Capture the cell that displays the provided text and extract its [X, Y] central coordinate. 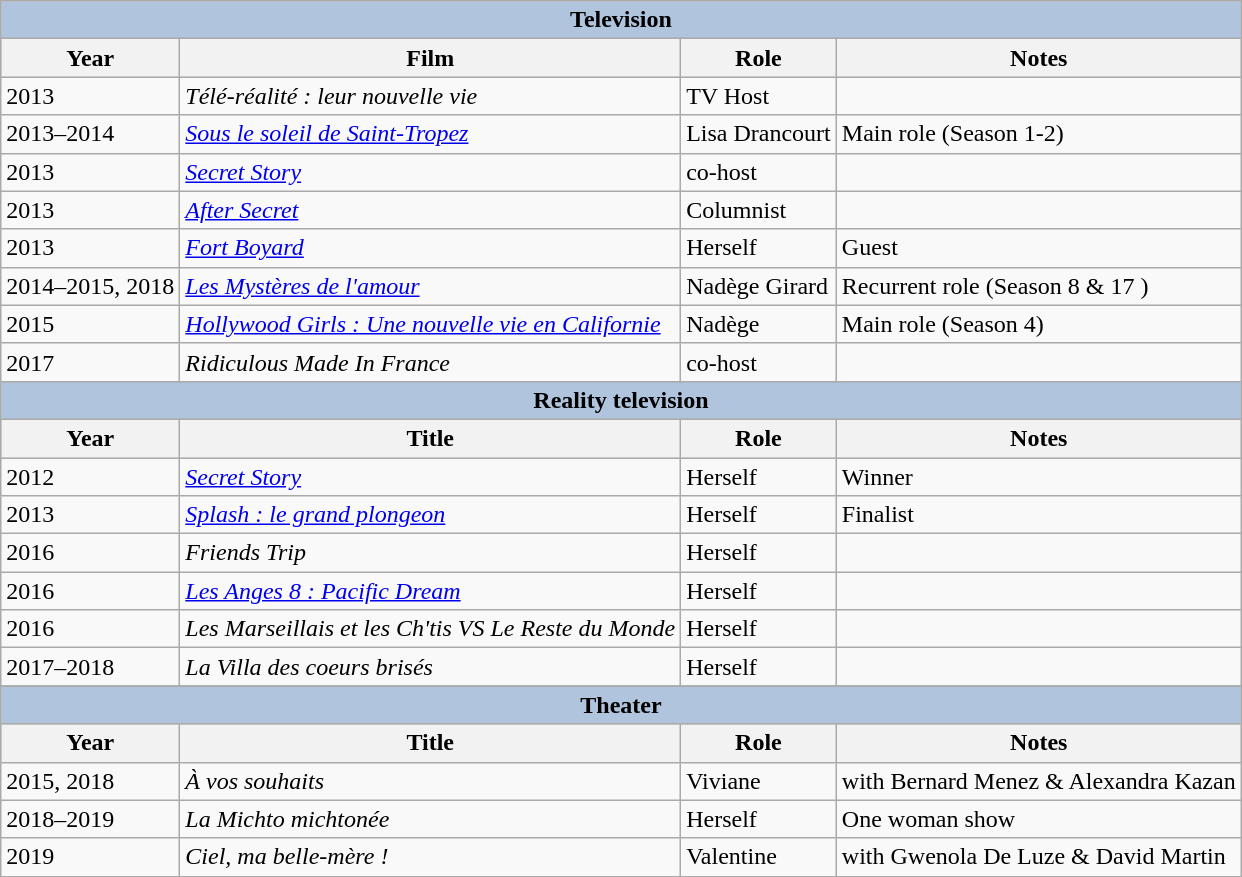
Télé-réalité : leur nouvelle vie [430, 96]
Winner [1038, 477]
Main role (Season 1-2) [1038, 134]
One woman show [1038, 819]
2015 [90, 324]
2017–2018 [90, 667]
Main role (Season 4) [1038, 324]
Les Mystères de l'amour [430, 286]
2014–2015, 2018 [90, 286]
Television [621, 20]
Ridiculous Made In France [430, 362]
2018–2019 [90, 819]
Friends Trip [430, 553]
Les Anges 8 : Pacific Dream [430, 591]
Columnist [759, 210]
Hollywood Girls : Une nouvelle vie en Californie [430, 324]
À vos souhaits [430, 781]
Viviane [759, 781]
After Secret [430, 210]
La Michto michtonée [430, 819]
Ciel, ma belle-mère ! [430, 857]
2015, 2018 [90, 781]
with Bernard Menez & Alexandra Kazan [1038, 781]
Finalist [1038, 515]
2013–2014 [90, 134]
Theater [621, 705]
2019 [90, 857]
TV Host [759, 96]
Splash : le grand plongeon [430, 515]
Lisa Drancourt [759, 134]
2012 [90, 477]
with Gwenola De Luze & David Martin [1038, 857]
Nadège Girard [759, 286]
Reality television [621, 400]
Guest [1038, 248]
Nadège [759, 324]
2017 [90, 362]
Valentine [759, 857]
Sous le soleil de Saint-Tropez [430, 134]
Fort Boyard [430, 248]
Film [430, 58]
La Villa des coeurs brisés [430, 667]
Recurrent role (Season 8 & 17 ) [1038, 286]
Les Marseillais et les Ch'tis VS Le Reste du Monde [430, 629]
